Pinpoint the cell where the given text exists, returning its (x, y) midpoint coordinate. 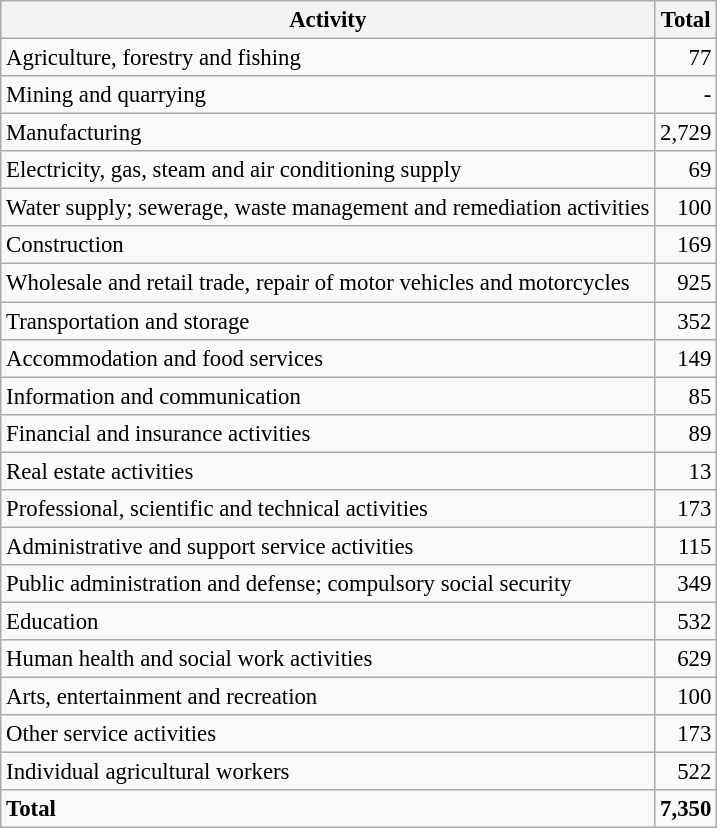
Arts, entertainment and recreation (328, 697)
Wholesale and retail trade, repair of motor vehicles and motorcycles (328, 283)
77 (686, 58)
629 (686, 659)
Real estate activities (328, 471)
169 (686, 245)
13 (686, 471)
Individual agricultural workers (328, 772)
7,350 (686, 809)
352 (686, 321)
Professional, scientific and technical activities (328, 509)
Financial and insurance activities (328, 433)
Accommodation and food services (328, 358)
2,729 (686, 133)
925 (686, 283)
85 (686, 396)
532 (686, 621)
Information and communication (328, 396)
- (686, 95)
349 (686, 584)
Activity (328, 20)
Manufacturing (328, 133)
Education (328, 621)
Public administration and defense; compulsory social security (328, 584)
Administrative and support service activities (328, 546)
Other service activities (328, 734)
Mining and quarrying (328, 95)
Agriculture, forestry and fishing (328, 58)
89 (686, 433)
Water supply; sewerage, waste management and remediation activities (328, 208)
Construction (328, 245)
69 (686, 170)
Human health and social work activities (328, 659)
Electricity, gas, steam and air conditioning supply (328, 170)
522 (686, 772)
149 (686, 358)
115 (686, 546)
Transportation and storage (328, 321)
